Find where the given text appears and provide that cell's center as [X, Y] coordinate. 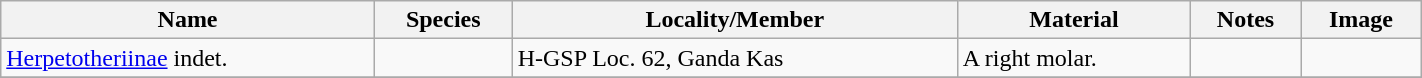
Image [1360, 20]
H-GSP Loc. 62, Ganda Kas [734, 58]
Name [188, 20]
Material [1074, 20]
Herpetotheriinae indet. [188, 58]
Notes [1246, 20]
Locality/Member [734, 20]
Species [443, 20]
A right molar. [1074, 58]
